Output the [X, Y] coordinate of the center of the cell containing the given text.  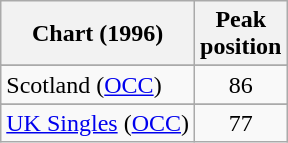
77 [241, 123]
UK Singles (OCC) [98, 123]
Scotland (OCC) [98, 85]
86 [241, 85]
Chart (1996) [98, 34]
Peakposition [241, 34]
